Output the (x, y) coordinate of the center of the cell containing the given text.  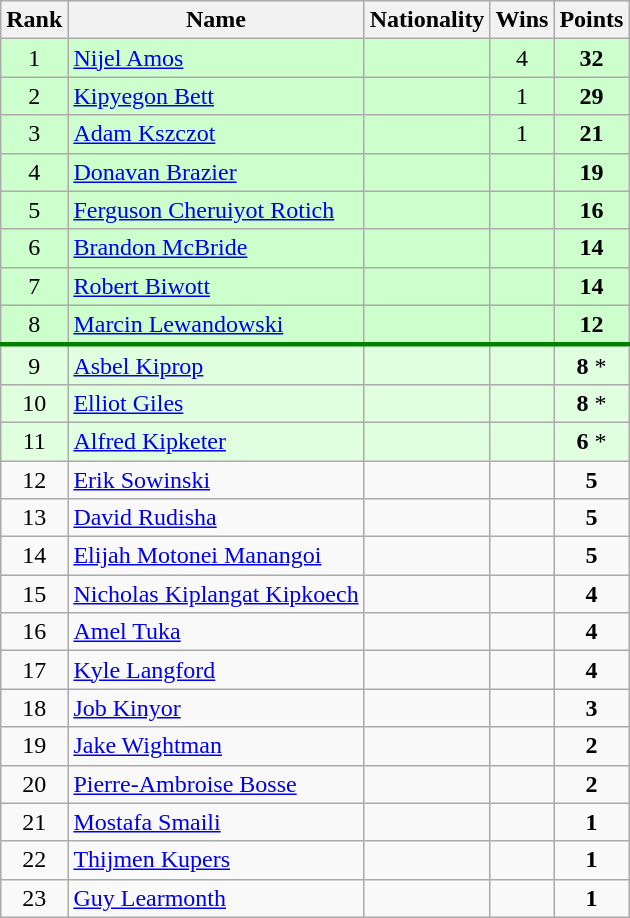
Thijmen Kupers (216, 860)
Robert Biwott (216, 286)
Adam Kszczot (216, 134)
Brandon McBride (216, 248)
Rank (34, 20)
Job Kinyor (216, 708)
32 (592, 58)
Marcin Lewandowski (216, 325)
Guy Learmonth (216, 898)
9 (34, 365)
15 (34, 594)
23 (34, 898)
Kipyegon Bett (216, 96)
20 (34, 784)
10 (34, 403)
13 (34, 518)
Wins (522, 20)
Kyle Langford (216, 670)
Elliot Giles (216, 403)
Points (592, 20)
David Rudisha (216, 518)
Name (216, 20)
Elijah Motonei Manangoi (216, 556)
Donavan Brazier (216, 172)
Amel Tuka (216, 632)
Erik Sowinski (216, 479)
17 (34, 670)
7 (34, 286)
Ferguson Cheruiyot Rotich (216, 210)
Pierre-Ambroise Bosse (216, 784)
18 (34, 708)
Asbel Kiprop (216, 365)
6 * (592, 441)
Alfred Kipketer (216, 441)
Nicholas Kiplangat Kipkoech (216, 594)
29 (592, 96)
Mostafa Smaili (216, 822)
Nijel Amos (216, 58)
6 (34, 248)
Nationality (427, 20)
11 (34, 441)
8 (34, 325)
22 (34, 860)
Jake Wightman (216, 746)
